Provide the (x, y) coordinate of the cell's center where the given text is located.  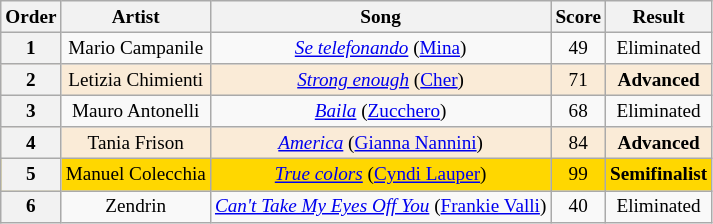
3 (31, 111)
Semifinalist (659, 175)
Result (659, 17)
Tania Frison (136, 143)
True colors (Cyndi Lauper) (380, 175)
84 (578, 143)
Can't Take My Eyes Off You (Frankie Valli) (380, 206)
Mauro Antonelli (136, 111)
Artist (136, 17)
1 (31, 48)
Se telefonando (Mina) (380, 48)
Baila (Zucchero) (380, 111)
6 (31, 206)
99 (578, 175)
Song (380, 17)
40 (578, 206)
Manuel Colecchia (136, 175)
4 (31, 143)
Zendrin (136, 206)
Letizia Chimienti (136, 80)
5 (31, 175)
2 (31, 80)
71 (578, 80)
Mario Campanile (136, 48)
Order (31, 17)
49 (578, 48)
America (Gianna Nannini) (380, 143)
Score (578, 17)
68 (578, 111)
Strong enough (Cher) (380, 80)
